Detect which cell encompasses the target text, then output its (x, y) center coordinate. 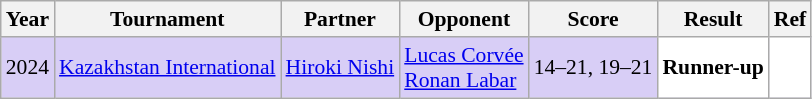
Kazakhstan International (167, 68)
Lucas Corvée Ronan Labar (464, 68)
Opponent (464, 19)
Tournament (167, 19)
Partner (340, 19)
Hiroki Nishi (340, 68)
14–21, 19–21 (594, 68)
Score (594, 19)
Year (28, 19)
Runner-up (712, 68)
Result (712, 19)
Ref (790, 19)
2024 (28, 68)
